Search for the cell housing the specified text and yield its [X, Y] center coordinate. 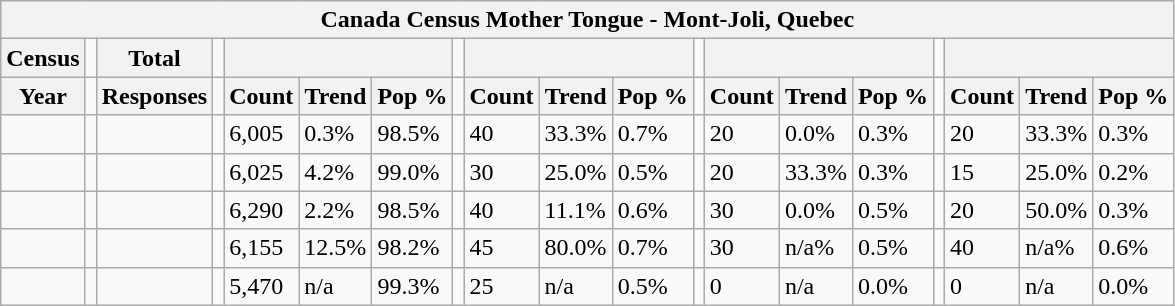
2.2% [336, 210]
45 [502, 248]
Census [43, 58]
Canada Census Mother Tongue - Mont-Joli, Quebec [588, 20]
12.5% [336, 248]
0.2% [1134, 172]
6,005 [262, 134]
Responses [154, 96]
15 [982, 172]
98.2% [412, 248]
6,290 [262, 210]
4.2% [336, 172]
Total [154, 58]
99.0% [412, 172]
50.0% [1056, 210]
11.1% [576, 210]
6,025 [262, 172]
80.0% [576, 248]
6,155 [262, 248]
99.3% [412, 286]
5,470 [262, 286]
Year [43, 96]
25 [502, 286]
